Identify which cell holds the provided text, then report its (X, Y) central coordinate. 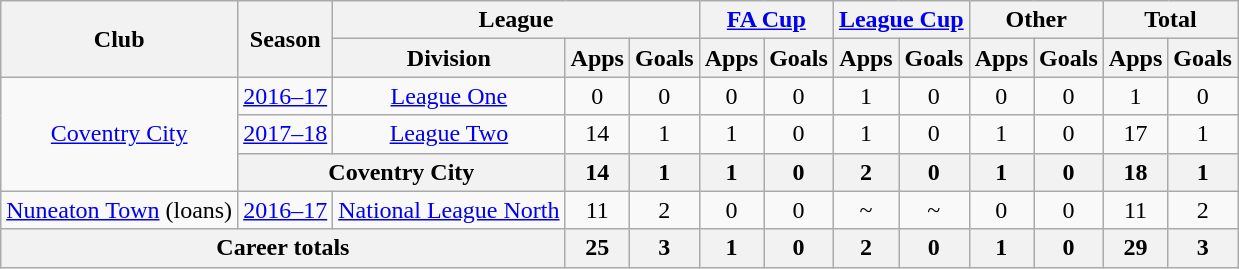
Other (1036, 20)
Total (1170, 20)
Club (120, 39)
2017–18 (286, 134)
18 (1135, 172)
Nuneaton Town (loans) (120, 210)
Season (286, 39)
Career totals (283, 248)
25 (597, 248)
Division (449, 58)
League (516, 20)
FA Cup (766, 20)
League Two (449, 134)
29 (1135, 248)
National League North (449, 210)
17 (1135, 134)
League Cup (901, 20)
League One (449, 96)
